Search for the cell housing the specified text and yield its [x, y] center coordinate. 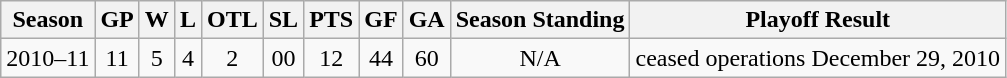
00 [283, 58]
Season Standing [540, 20]
4 [188, 58]
GP [117, 20]
ceased operations December 29, 2010 [818, 58]
44 [381, 58]
L [188, 20]
12 [332, 58]
2 [232, 58]
2010–11 [48, 58]
60 [426, 58]
GA [426, 20]
GF [381, 20]
N/A [540, 58]
PTS [332, 20]
W [156, 20]
SL [283, 20]
5 [156, 58]
11 [117, 58]
Playoff Result [818, 20]
Season [48, 20]
OTL [232, 20]
